Return [x, y] of the center of cell containing provided text 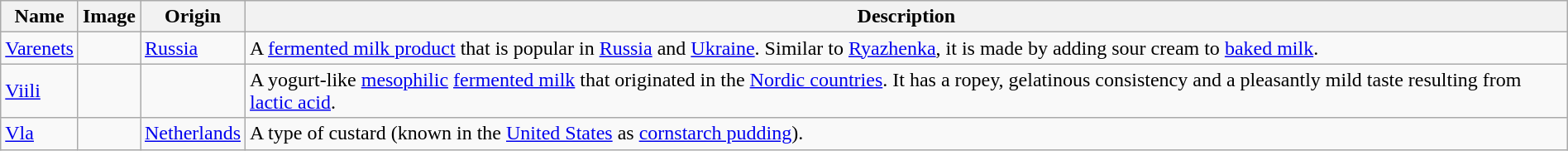
A type of custard (known in the United States as cornstarch pudding). [906, 134]
Netherlands [194, 134]
Image [109, 17]
Varenets [40, 48]
Russia [194, 48]
Name [40, 17]
Vla [40, 134]
Description [906, 17]
Viili [40, 91]
Origin [194, 17]
A fermented milk product that is popular in Russia and Ukraine. Similar to Ryazhenka, it is made by adding sour cream to baked milk. [906, 48]
